Provide the [x, y] coordinate of the cell's center where the given text is located.  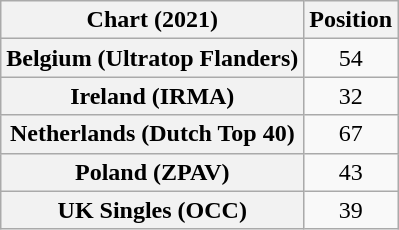
Poland (ZPAV) [152, 172]
32 [351, 96]
Ireland (IRMA) [152, 96]
Belgium (Ultratop Flanders) [152, 58]
39 [351, 210]
Chart (2021) [152, 20]
43 [351, 172]
Netherlands (Dutch Top 40) [152, 134]
67 [351, 134]
UK Singles (OCC) [152, 210]
Position [351, 20]
54 [351, 58]
